Detect which cell encompasses the target text, then output its [x, y] center coordinate. 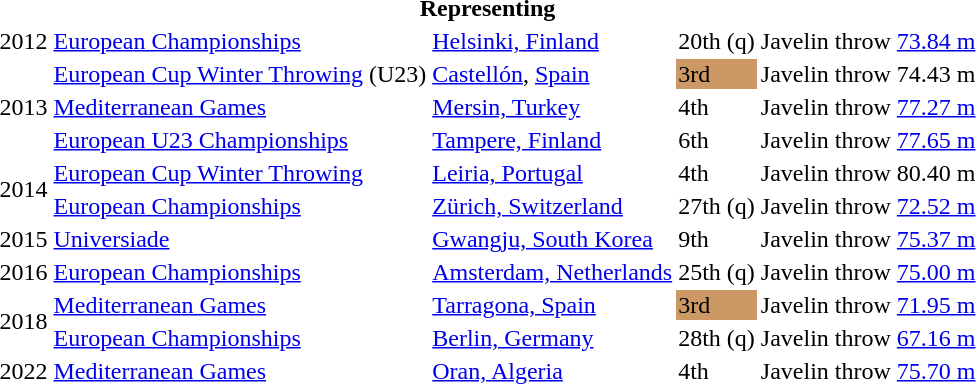
Mersin, Turkey [552, 107]
28th (q) [717, 338]
Universiade [240, 239]
27th (q) [717, 206]
Gwangju, South Korea [552, 239]
9th [717, 239]
Tampere, Finland [552, 140]
European U23 Championships [240, 140]
Leiria, Portugal [552, 173]
20th (q) [717, 41]
Castellón, Spain [552, 74]
25th (q) [717, 272]
Zürich, Switzerland [552, 206]
6th [717, 140]
European Cup Winter Throwing (U23) [240, 74]
Tarragona, Spain [552, 305]
Helsinki, Finland [552, 41]
Berlin, Germany [552, 338]
European Cup Winter Throwing [240, 173]
Amsterdam, Netherlands [552, 272]
